Return the [x, y] coordinate for the center point of the cell that contains the specified text.  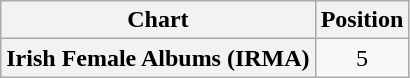
Position [362, 20]
5 [362, 58]
Irish Female Albums (IRMA) [158, 58]
Chart [158, 20]
